Pinpoint the cell where the given text exists, returning its [x, y] midpoint coordinate. 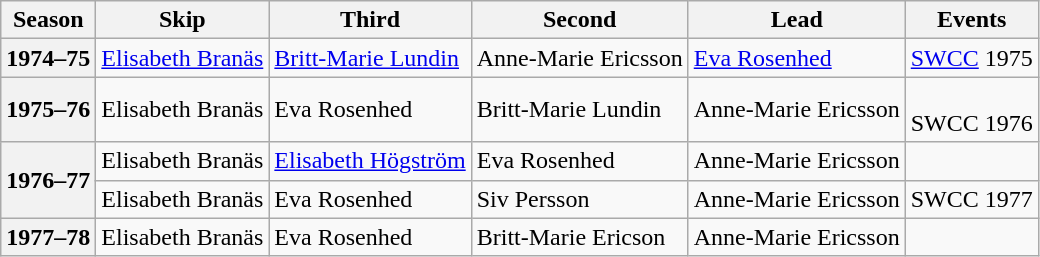
SWCC 1976 [972, 110]
Events [972, 20]
Elisabeth Högström [370, 161]
Britt-Marie Ericson [580, 237]
SWCC 1975 [972, 58]
Lead [796, 20]
Second [580, 20]
Siv Persson [580, 199]
1974–75 [48, 58]
1976–77 [48, 180]
Third [370, 20]
Season [48, 20]
Skip [182, 20]
1975–76 [48, 110]
SWCC 1977 [972, 199]
1977–78 [48, 237]
